Find where the given text appears and provide that cell's center as (X, Y) coordinate. 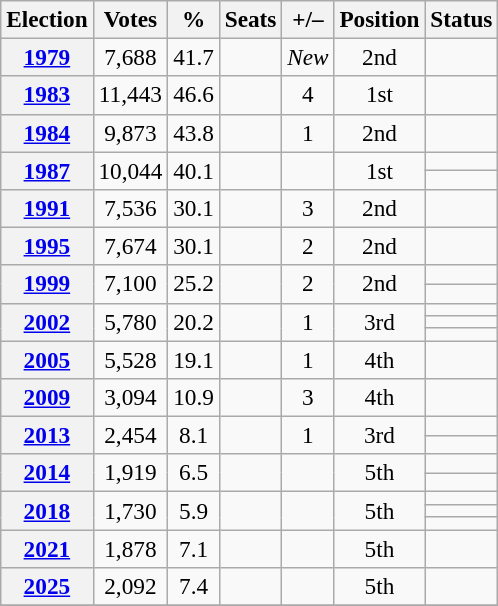
1983 (47, 95)
10.9 (194, 397)
2,454 (130, 435)
2025 (47, 586)
7,674 (130, 246)
1,878 (130, 548)
2013 (47, 435)
4 (308, 95)
1991 (47, 208)
3,094 (130, 397)
9,873 (130, 133)
1999 (47, 284)
7.1 (194, 548)
Status (462, 19)
19.1 (194, 359)
5.9 (194, 510)
1979 (47, 57)
6.5 (194, 473)
7,100 (130, 284)
Election (47, 19)
2014 (47, 473)
% (194, 19)
7,688 (130, 57)
1984 (47, 133)
New (308, 57)
11,443 (130, 95)
Position (380, 19)
1,919 (130, 473)
40.1 (194, 170)
5,780 (130, 322)
1987 (47, 170)
20.2 (194, 322)
5,528 (130, 359)
+/– (308, 19)
2009 (47, 397)
10,044 (130, 170)
25.2 (194, 284)
7.4 (194, 586)
2021 (47, 548)
Seats (250, 19)
7,536 (130, 208)
2,092 (130, 586)
1,730 (130, 510)
8.1 (194, 435)
46.6 (194, 95)
2002 (47, 322)
43.8 (194, 133)
41.7 (194, 57)
2005 (47, 359)
1995 (47, 246)
2018 (47, 510)
Votes (130, 19)
